Detect which cell encompasses the target text, then output its [X, Y] center coordinate. 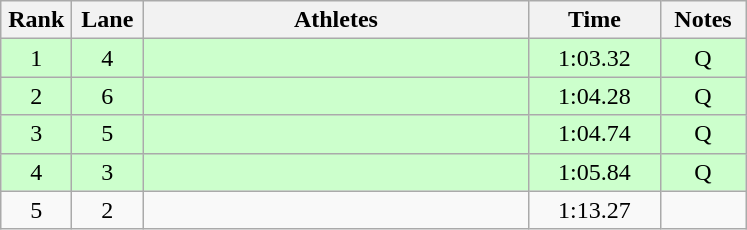
1 [36, 58]
1:05.84 [594, 172]
Lane [108, 20]
Time [594, 20]
1:03.32 [594, 58]
1:04.74 [594, 134]
Rank [36, 20]
6 [108, 96]
1:04.28 [594, 96]
Notes [703, 20]
1:13.27 [594, 210]
Athletes [336, 20]
